Locate the cell with the specified text and output its [X, Y] center coordinate. 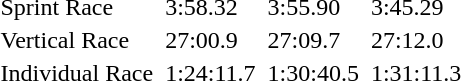
27:00.9 [210, 40]
27:09.7 [313, 40]
